Detect which cell encompasses the target text, then output its [X, Y] center coordinate. 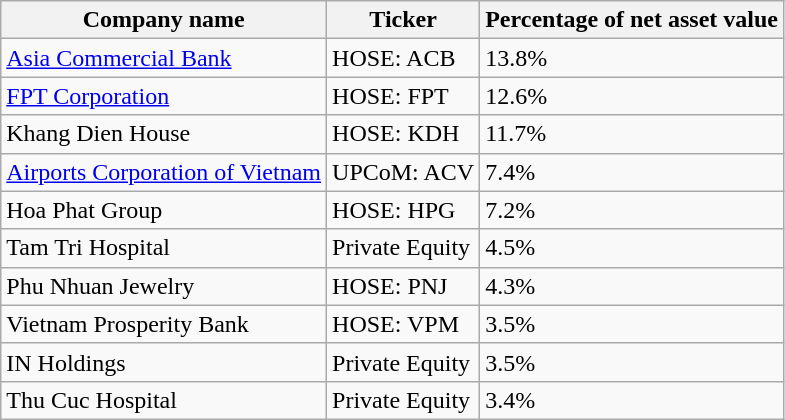
11.7% [632, 134]
Percentage of net asset value [632, 20]
HOSE: VPM [404, 324]
Hoa Phat Group [164, 210]
Thu Cuc Hospital [164, 400]
Vietnam Prosperity Bank [164, 324]
HOSE: HPG [404, 210]
12.6% [632, 96]
FPT Corporation [164, 96]
HOSE: KDH [404, 134]
3.4% [632, 400]
Ticker [404, 20]
Phu Nhuan Jewelry [164, 286]
7.4% [632, 172]
7.2% [632, 210]
UPCoM: ACV [404, 172]
HOSE: ACB [404, 58]
Tam Tri Hospital [164, 248]
HOSE: PNJ [404, 286]
Khang Dien House [164, 134]
IN Holdings [164, 362]
4.5% [632, 248]
4.3% [632, 286]
Asia Commercial Bank [164, 58]
Company name [164, 20]
Airports Corporation of Vietnam [164, 172]
HOSE: FPT [404, 96]
13.8% [632, 58]
